Return the [X, Y] coordinate for the center point of the cell that contains the specified text.  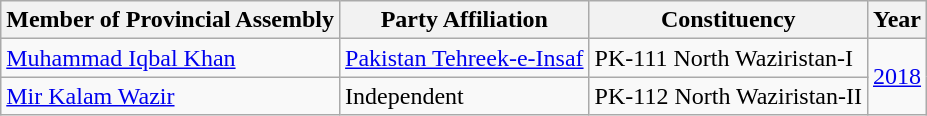
Mir Kalam Wazir [170, 96]
Independent [465, 96]
Year [896, 20]
PK-111 North Waziristan-I [728, 58]
Constituency [728, 20]
Member of Provincial Assembly [170, 20]
PK-112 North Waziristan-II [728, 96]
Party Affiliation [465, 20]
2018 [896, 77]
Pakistan Tehreek-e-Insaf [465, 58]
Muhammad Iqbal Khan [170, 58]
